Scan for the cell matching the given text and deliver its (x, y) coordinate at center. 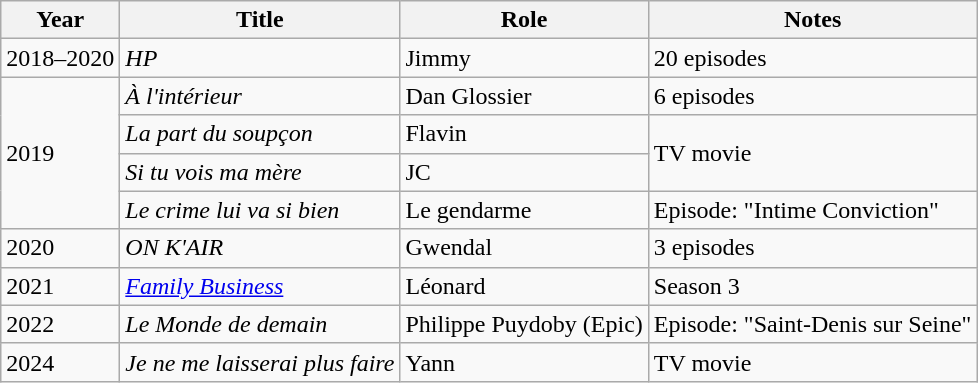
À l'intérieur (260, 96)
2022 (60, 324)
Title (260, 20)
2024 (60, 362)
2019 (60, 153)
Family Business (260, 286)
Role (524, 20)
2020 (60, 248)
Flavin (524, 134)
6 episodes (812, 96)
Jimmy (524, 58)
JC (524, 172)
Philippe Puydoby (Epic) (524, 324)
HP (260, 58)
Season 3 (812, 286)
ON K'AIR (260, 248)
3 episodes (812, 248)
Dan Glossier (524, 96)
Le gendarme (524, 210)
Si tu vois ma mère (260, 172)
20 episodes (812, 58)
Je ne me laisserai plus faire (260, 362)
La part du soupçon (260, 134)
2018–2020 (60, 58)
Year (60, 20)
Le Monde de demain (260, 324)
Notes (812, 20)
Episode: "Saint-Denis sur Seine" (812, 324)
2021 (60, 286)
Episode: "Intime Conviction" (812, 210)
Gwendal (524, 248)
Le crime lui va si bien (260, 210)
Léonard (524, 286)
Yann (524, 362)
